Scan for the cell matching the given text and deliver its (X, Y) coordinate at center. 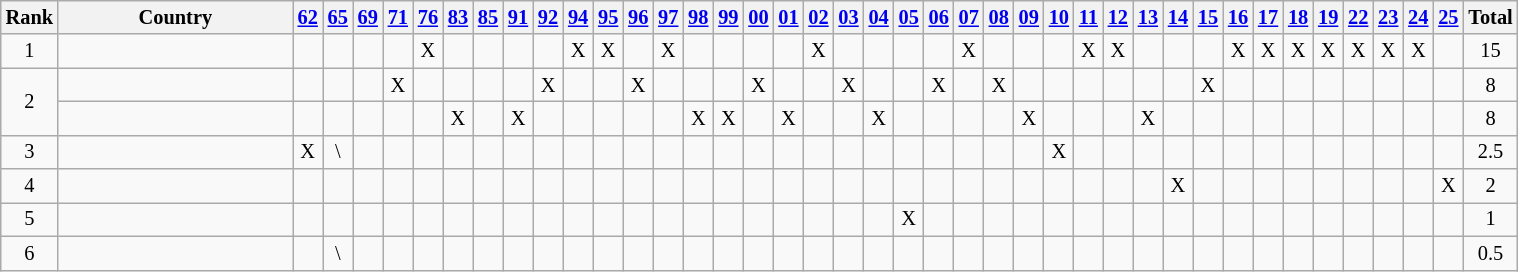
02 (818, 17)
07 (969, 17)
00 (758, 17)
08 (999, 17)
06 (939, 17)
12 (1118, 17)
19 (1328, 17)
04 (879, 17)
97 (668, 17)
65 (338, 17)
5 (30, 219)
98 (698, 17)
Country (176, 17)
14 (1178, 17)
94 (578, 17)
92 (548, 17)
05 (909, 17)
69 (368, 17)
0.5 (1490, 253)
4 (30, 186)
13 (1148, 17)
95 (608, 17)
22 (1358, 17)
2.5 (1490, 152)
Total (1490, 17)
3 (30, 152)
6 (30, 253)
91 (518, 17)
Rank (30, 17)
17 (1268, 17)
99 (728, 17)
03 (849, 17)
09 (1029, 17)
85 (488, 17)
71 (398, 17)
62 (308, 17)
76 (428, 17)
83 (458, 17)
01 (788, 17)
18 (1298, 17)
23 (1388, 17)
16 (1238, 17)
24 (1418, 17)
10 (1059, 17)
25 (1448, 17)
96 (638, 17)
11 (1088, 17)
